Search for the cell housing the specified text and yield its (x, y) center coordinate. 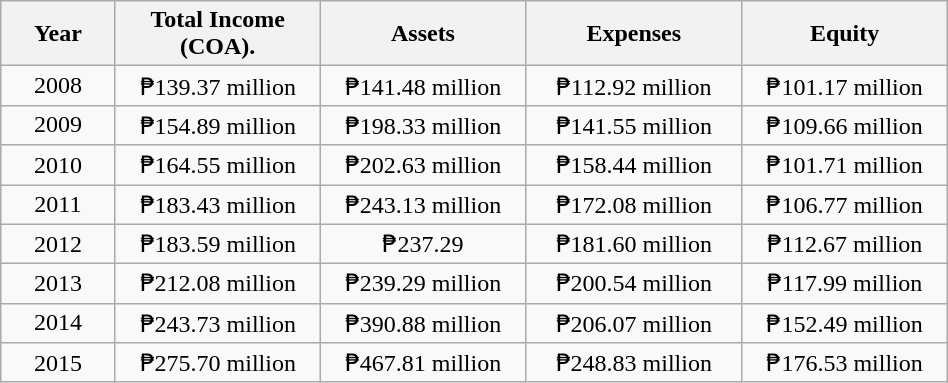
₱176.53 million (844, 363)
₱202.63 million (422, 165)
₱106.77 million (844, 204)
₱101.71 million (844, 165)
2014 (58, 323)
₱198.33 million (422, 125)
Expenses (634, 34)
₱206.07 million (634, 323)
₱152.49 million (844, 323)
₱212.08 million (218, 284)
₱112.92 million (634, 86)
₱243.13 million (422, 204)
₱243.73 million (218, 323)
2011 (58, 204)
₱172.08 million (634, 204)
2008 (58, 86)
₱183.43 million (218, 204)
₱239.29 million (422, 284)
₱181.60 million (634, 244)
₱117.99 million (844, 284)
₱275.70 million (218, 363)
2009 (58, 125)
Total Income (COA). (218, 34)
₱183.59 million (218, 244)
₱139.37 million (218, 86)
₱112.67 million (844, 244)
Year (58, 34)
Assets (422, 34)
₱467.81 million (422, 363)
₱141.48 million (422, 86)
₱237.29 (422, 244)
₱164.55 million (218, 165)
2012 (58, 244)
₱154.89 million (218, 125)
2013 (58, 284)
₱109.66 million (844, 125)
Equity (844, 34)
2010 (58, 165)
₱158.44 million (634, 165)
2015 (58, 363)
₱141.55 million (634, 125)
₱390.88 million (422, 323)
₱248.83 million (634, 363)
₱200.54 million (634, 284)
₱101.17 million (844, 86)
